From the cell containing the given text, extract its center point as [x, y] coordinate. 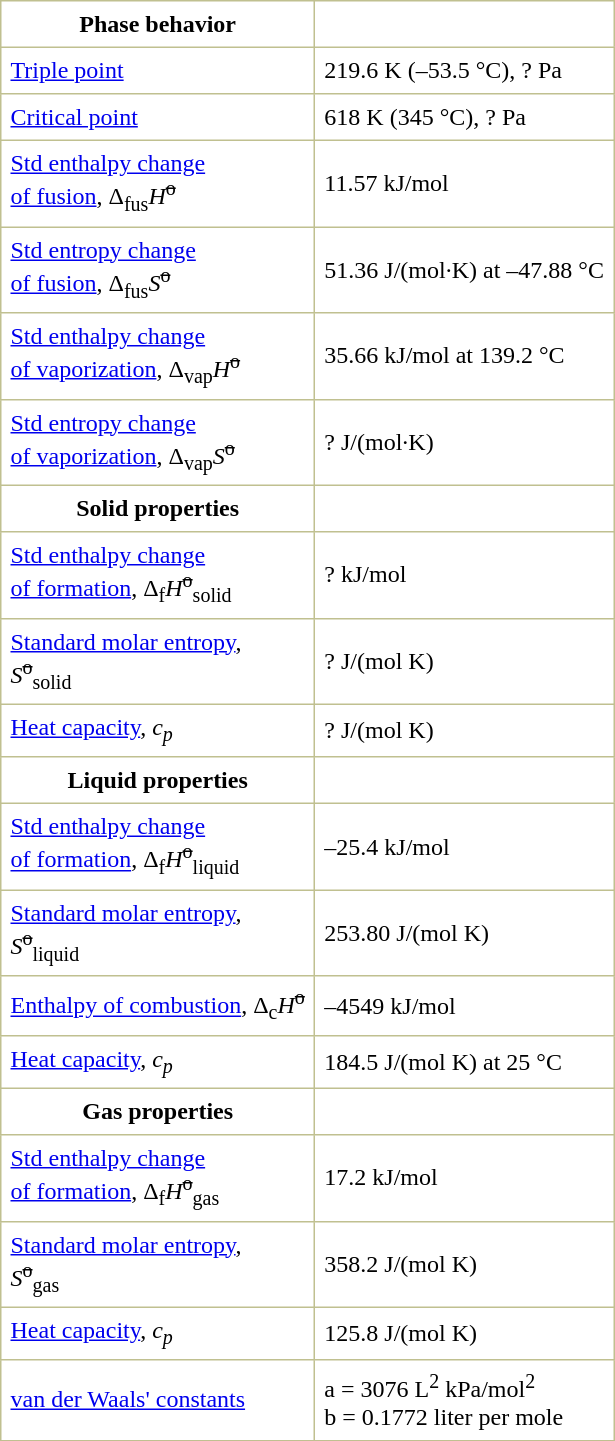
? J/(mol·K) [464, 442]
Std enthalpy changeof vaporization, ΔvapHo [158, 356]
11.57 kJ/mol [464, 183]
van der Waals' constants [158, 1400]
Std entropy changeof fusion, ΔfusSo [158, 270]
Std entropy changeof vaporization, ΔvapSo [158, 442]
–25.4 kJ/mol [464, 847]
219.6 K (–53.5 °C), ? Pa [464, 70]
Std enthalpy changeof fusion, ΔfusHo [158, 183]
Liquid properties [158, 780]
a = 3076 L2 kPa/mol2 b = 0.1772 liter per mole [464, 1400]
184.5 J/(mol K) at 25 °C [464, 1062]
Gas properties [158, 1111]
35.66 kJ/mol at 139.2 °C [464, 356]
Std enthalpy changeof formation, ΔfHoliquid [158, 847]
17.2 kJ/mol [464, 1178]
51.36 J/(mol·K) at –47.88 °C [464, 270]
Phase behavior [158, 24]
Std enthalpy changeof formation, ΔfHogas [158, 1178]
618 K (345 °C), ? Pa [464, 117]
Enthalpy of combustion, ΔcHo [158, 1006]
358.2 J/(mol K) [464, 1264]
? kJ/mol [464, 575]
Solid properties [158, 508]
Standard molar entropy,Sosolid [158, 661]
Triple point [158, 70]
Std enthalpy changeof formation, ΔfHosolid [158, 575]
125.8 J/(mol K) [464, 1334]
–4549 kJ/mol [464, 1006]
Standard molar entropy,Sogas [158, 1264]
Critical point [158, 117]
253.80 J/(mol K) [464, 933]
Standard molar entropy,Soliquid [158, 933]
